Provide the [x, y] coordinate of the cell's center where the given text is located.  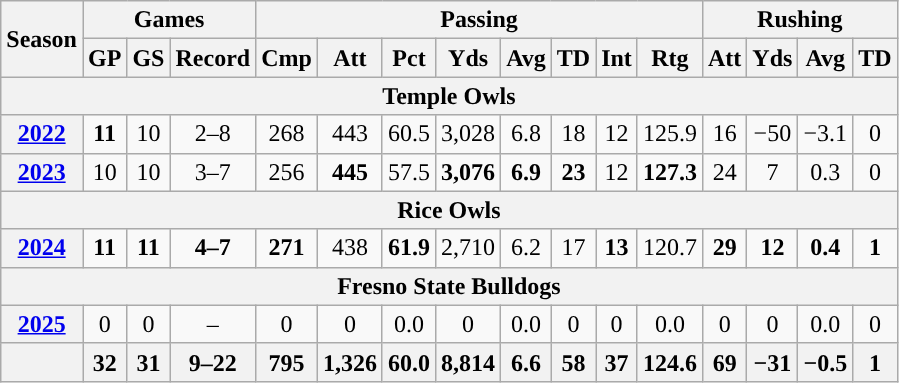
268 [287, 134]
Passing [480, 20]
31 [148, 362]
124.6 [670, 362]
2024 [42, 248]
Temple Owls [449, 96]
0.3 [826, 172]
Season [42, 39]
Fresno State Bulldogs [449, 286]
61.9 [408, 248]
60.0 [408, 362]
23 [573, 172]
2,710 [468, 248]
Rtg [670, 58]
Rushing [800, 20]
18 [573, 134]
9–22 [213, 362]
1,326 [350, 362]
Record [213, 58]
Int [617, 58]
3,028 [468, 134]
0.4 [826, 248]
443 [350, 134]
57.5 [408, 172]
−0.5 [826, 362]
127.3 [670, 172]
795 [287, 362]
445 [350, 172]
60.5 [408, 134]
58 [573, 362]
4–7 [213, 248]
16 [724, 134]
7 [772, 172]
Cmp [287, 58]
29 [724, 248]
– [213, 324]
13 [617, 248]
271 [287, 248]
125.9 [670, 134]
Rice Owls [449, 210]
−50 [772, 134]
17 [573, 248]
GS [148, 58]
2023 [42, 172]
GP [104, 58]
32 [104, 362]
2–8 [213, 134]
438 [350, 248]
6.2 [526, 248]
3,076 [468, 172]
120.7 [670, 248]
6.8 [526, 134]
−31 [772, 362]
2025 [42, 324]
Games [168, 20]
6.9 [526, 172]
69 [724, 362]
−3.1 [826, 134]
8,814 [468, 362]
37 [617, 362]
6.6 [526, 362]
Pct [408, 58]
24 [724, 172]
2022 [42, 134]
256 [287, 172]
3–7 [213, 172]
